Determine the (x, y) coordinate at the center of the cell enclosing the given text.  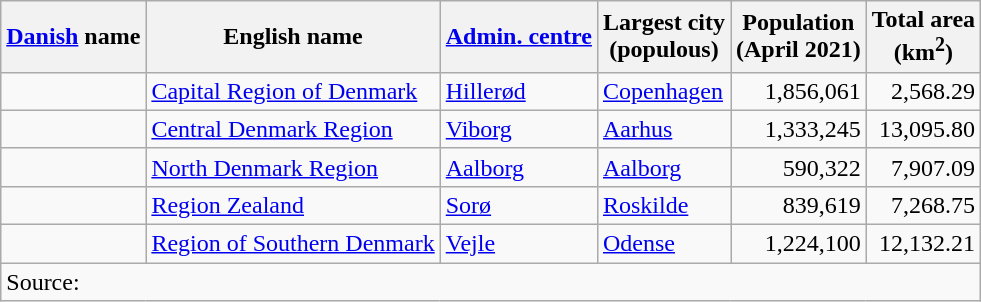
English name (293, 37)
Roskilde (664, 205)
Population(April 2021) (798, 37)
Largest city(populous) (664, 37)
Admin. centre (518, 37)
Copenhagen (664, 91)
7,268.75 (923, 205)
Danish name (74, 37)
12,132.21 (923, 244)
839,619 (798, 205)
Total area(km2) (923, 37)
Odense (664, 244)
Region Zealand (293, 205)
Sorø (518, 205)
Aarhus (664, 129)
13,095.80 (923, 129)
Hillerød (518, 91)
Vejle (518, 244)
1,333,245 (798, 129)
590,322 (798, 167)
North Denmark Region (293, 167)
7,907.09 (923, 167)
Central Denmark Region (293, 129)
1,856,061 (798, 91)
Viborg (518, 129)
Region of Southern Denmark (293, 244)
2,568.29 (923, 91)
Source: (491, 282)
1,224,100 (798, 244)
Capital Region of Denmark (293, 91)
